Locate the cell with the specified text and output its [X, Y] center coordinate. 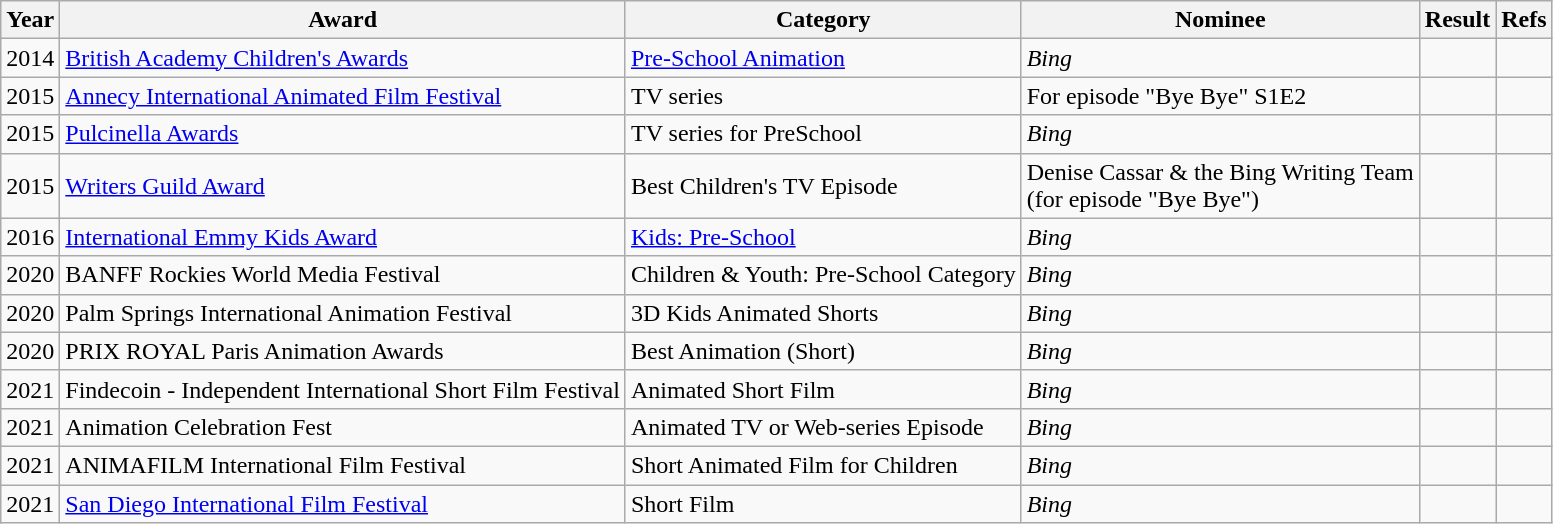
Annecy International Animated Film Festival [343, 96]
Category [823, 20]
BANFF Rockies World Media Festival [343, 275]
Best Animation (Short) [823, 351]
2014 [30, 58]
Award [343, 20]
Refs [1524, 20]
TV series for PreSchool [823, 134]
Animated Short Film [823, 389]
Animated TV or Web-series Episode [823, 427]
Year [30, 20]
Writers Guild Award [343, 186]
TV series [823, 96]
British Academy Children's Awards [343, 58]
Pulcinella Awards [343, 134]
International Emmy Kids Award [343, 237]
Result [1457, 20]
Pre-School Animation [823, 58]
San Diego International Film Festival [343, 503]
3D Kids Animated Shorts [823, 313]
2016 [30, 237]
Children & Youth: Pre-School Category [823, 275]
Best Children's TV Episode [823, 186]
PRIX ROYAL Paris Animation Awards [343, 351]
Kids: Pre-School [823, 237]
Short Film [823, 503]
Denise Cassar & the Bing Writing Team (for episode "Bye Bye") [1220, 186]
Findecoin - Independent International Short Film Festival [343, 389]
ANIMAFILM International Film Festival [343, 465]
Nominee [1220, 20]
Animation Celebration Fest [343, 427]
Short Animated Film for Children [823, 465]
For episode "Bye Bye" S1E2 [1220, 96]
Palm Springs International Animation Festival [343, 313]
